Output the [x, y] coordinate of the center of the cell containing the given text.  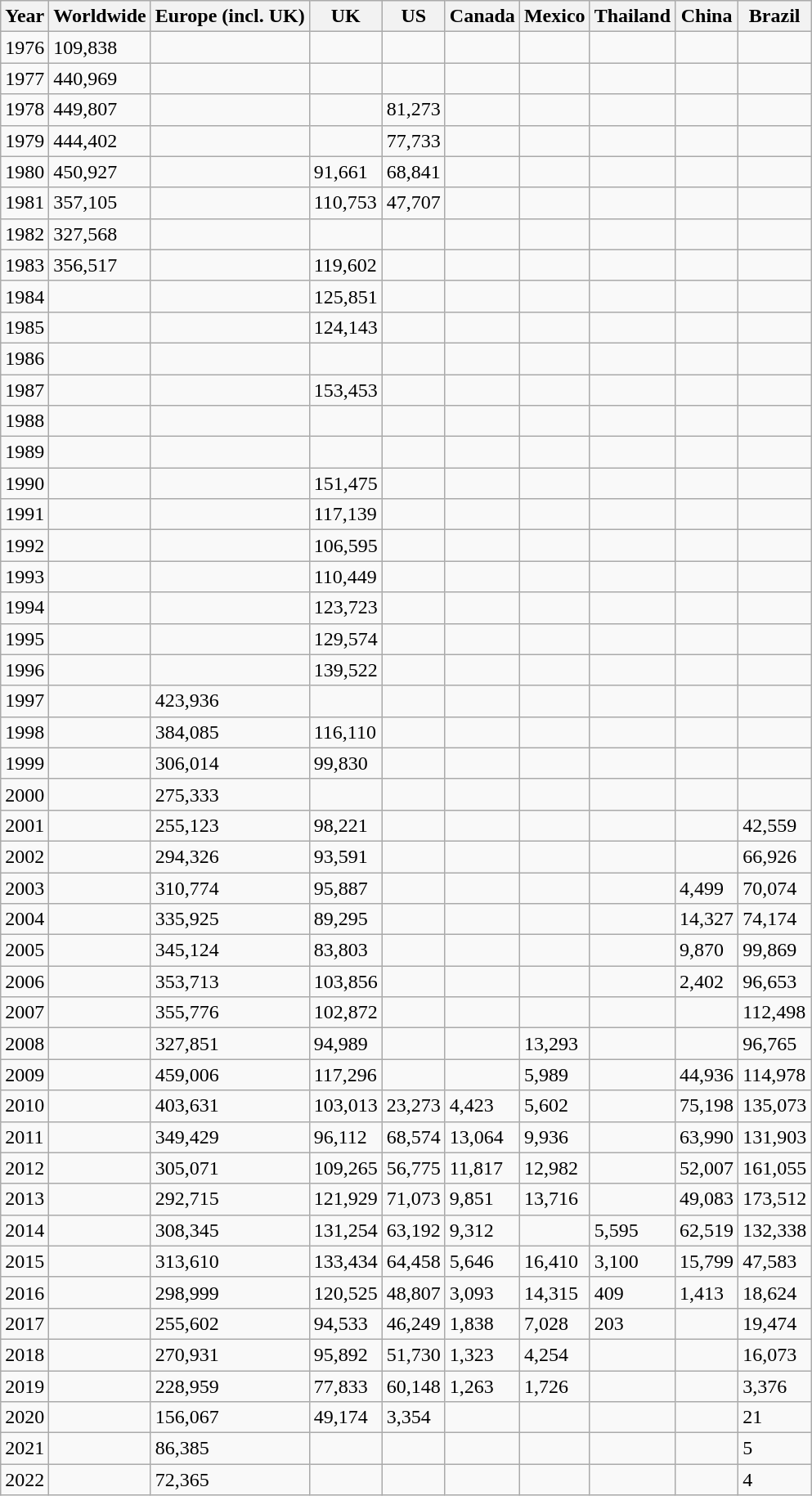
1976 [25, 47]
1979 [25, 141]
151,475 [345, 483]
9,870 [707, 950]
255,123 [230, 825]
2017 [25, 1323]
11,817 [482, 1168]
1,413 [707, 1292]
270,931 [230, 1354]
49,174 [345, 1417]
47,707 [414, 203]
2001 [25, 825]
173,512 [775, 1199]
2010 [25, 1106]
13,293 [554, 1044]
1978 [25, 110]
23,273 [414, 1106]
4,254 [554, 1354]
117,296 [345, 1075]
313,610 [230, 1261]
96,112 [345, 1137]
42,559 [775, 825]
14,327 [707, 919]
2012 [25, 1168]
52,007 [707, 1168]
62,519 [707, 1230]
99,869 [775, 950]
19,474 [775, 1323]
123,723 [345, 608]
103,856 [345, 982]
Brazil [775, 16]
1980 [25, 172]
96,653 [775, 982]
1989 [25, 452]
2,402 [707, 982]
13,716 [554, 1199]
18,624 [775, 1292]
1983 [25, 265]
327,568 [100, 234]
308,345 [230, 1230]
449,807 [100, 110]
131,254 [345, 1230]
3,093 [482, 1292]
353,713 [230, 982]
Worldwide [100, 16]
119,602 [345, 265]
9,936 [554, 1137]
Thailand [632, 16]
7,028 [554, 1323]
95,892 [345, 1354]
135,073 [775, 1106]
110,449 [345, 577]
1,323 [482, 1354]
3,100 [632, 1261]
66,926 [775, 856]
63,990 [707, 1137]
74,174 [775, 919]
275,333 [230, 794]
2006 [25, 982]
357,105 [100, 203]
139,522 [345, 670]
1993 [25, 577]
355,776 [230, 1013]
14,315 [554, 1292]
2004 [25, 919]
161,055 [775, 1168]
86,385 [230, 1449]
2022 [25, 1480]
2008 [25, 1044]
2018 [25, 1354]
2013 [25, 1199]
2015 [25, 1261]
94,533 [345, 1323]
125,851 [345, 296]
UK [345, 16]
294,326 [230, 856]
98,221 [345, 825]
Mexico [554, 16]
114,978 [775, 1075]
129,574 [345, 639]
356,517 [100, 265]
1997 [25, 701]
2002 [25, 856]
121,929 [345, 1199]
450,927 [100, 172]
116,110 [345, 732]
1984 [25, 296]
49,083 [707, 1199]
63,192 [414, 1230]
5 [775, 1449]
459,006 [230, 1075]
44,936 [707, 1075]
298,999 [230, 1292]
12,982 [554, 1168]
5,646 [482, 1261]
1995 [25, 639]
1,263 [482, 1386]
255,602 [230, 1323]
124,143 [345, 327]
2019 [25, 1386]
2011 [25, 1137]
1999 [25, 763]
444,402 [100, 141]
203 [632, 1323]
46,249 [414, 1323]
13,064 [482, 1137]
440,969 [100, 79]
56,775 [414, 1168]
5,595 [632, 1230]
1988 [25, 421]
1985 [25, 327]
4 [775, 1480]
70,074 [775, 887]
2021 [25, 1449]
1992 [25, 546]
1987 [25, 390]
91,661 [345, 172]
384,085 [230, 732]
2003 [25, 887]
2007 [25, 1013]
99,830 [345, 763]
2020 [25, 1417]
3,376 [775, 1386]
109,265 [345, 1168]
68,841 [414, 172]
1,838 [482, 1323]
60,148 [414, 1386]
110,753 [345, 203]
132,338 [775, 1230]
423,936 [230, 701]
16,410 [554, 1261]
9,312 [482, 1230]
16,073 [775, 1354]
133,434 [345, 1261]
21 [775, 1417]
US [414, 16]
9,851 [482, 1199]
48,807 [414, 1292]
109,838 [100, 47]
2005 [25, 950]
1977 [25, 79]
403,631 [230, 1106]
335,925 [230, 919]
1986 [25, 358]
228,959 [230, 1386]
64,458 [414, 1261]
83,803 [345, 950]
3,354 [414, 1417]
77,833 [345, 1386]
327,851 [230, 1044]
156,067 [230, 1417]
310,774 [230, 887]
75,198 [707, 1106]
81,273 [414, 110]
2014 [25, 1230]
15,799 [707, 1261]
1996 [25, 670]
2000 [25, 794]
5,989 [554, 1075]
47,583 [775, 1261]
95,887 [345, 887]
292,715 [230, 1199]
1990 [25, 483]
93,591 [345, 856]
94,989 [345, 1044]
131,903 [775, 1137]
103,013 [345, 1106]
2016 [25, 1292]
349,429 [230, 1137]
Year [25, 16]
102,872 [345, 1013]
120,525 [345, 1292]
China [707, 16]
1991 [25, 514]
106,595 [345, 546]
1982 [25, 234]
77,733 [414, 141]
305,071 [230, 1168]
96,765 [775, 1044]
345,124 [230, 950]
117,139 [345, 514]
112,498 [775, 1013]
306,014 [230, 763]
153,453 [345, 390]
71,073 [414, 1199]
5,602 [554, 1106]
1981 [25, 203]
68,574 [414, 1137]
2009 [25, 1075]
1994 [25, 608]
4,499 [707, 887]
51,730 [414, 1354]
409 [632, 1292]
1998 [25, 732]
Canada [482, 16]
Europe (incl. UK) [230, 16]
72,365 [230, 1480]
89,295 [345, 919]
4,423 [482, 1106]
1,726 [554, 1386]
